Detect which cell encompasses the target text, then output its (X, Y) center coordinate. 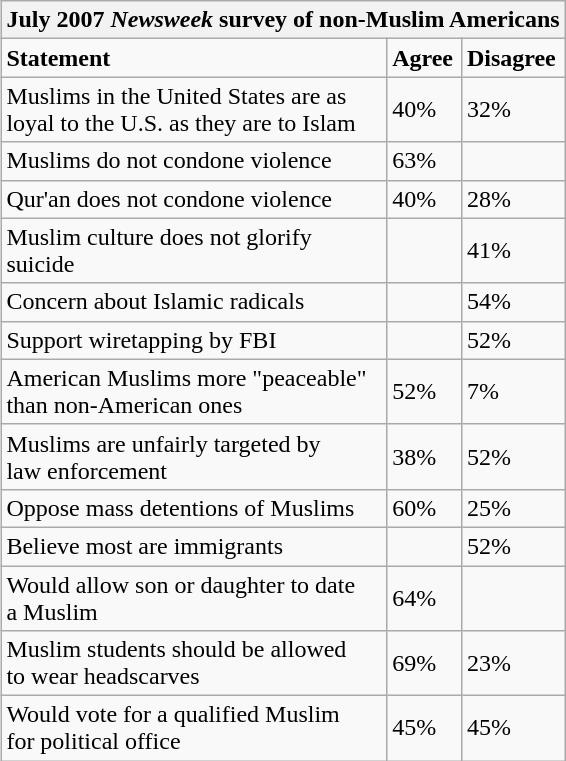
Would vote for a qualified Muslim for political office (194, 728)
23% (513, 664)
American Muslims more "peaceable" than non-American ones (194, 392)
Muslims in the United States are as loyal to the U.S. as they are to Islam (194, 110)
Statement (194, 58)
7% (513, 392)
63% (424, 161)
Muslims are unfairly targeted by law enforcement (194, 456)
Concern about Islamic radicals (194, 302)
25% (513, 508)
Muslim culture does not glorify suicide (194, 250)
Support wiretapping by FBI (194, 340)
July 2007 Newsweek survey of non-Muslim Americans (283, 20)
32% (513, 110)
Believe most are immigrants (194, 546)
Muslims do not condone violence (194, 161)
38% (424, 456)
60% (424, 508)
Qur'an does not condone violence (194, 199)
64% (424, 598)
54% (513, 302)
Disagree (513, 58)
41% (513, 250)
Agree (424, 58)
Would allow son or daughter to date a Muslim (194, 598)
Oppose mass detentions of Muslims (194, 508)
69% (424, 664)
28% (513, 199)
Muslim students should be allowed to wear headscarves (194, 664)
